Capture the cell that displays the provided text and extract its (x, y) central coordinate. 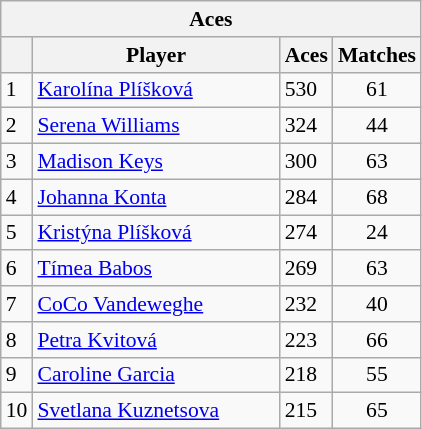
274 (306, 233)
3 (17, 162)
Serena Williams (156, 126)
65 (377, 411)
8 (17, 340)
Matches (377, 55)
215 (306, 411)
530 (306, 90)
9 (17, 375)
Caroline Garcia (156, 375)
4 (17, 197)
Karolína Plíšková (156, 90)
232 (306, 304)
55 (377, 375)
10 (17, 411)
66 (377, 340)
Johanna Konta (156, 197)
Player (156, 55)
5 (17, 233)
7 (17, 304)
CoCo Vandeweghe (156, 304)
Tímea Babos (156, 269)
2 (17, 126)
Petra Kvitová (156, 340)
24 (377, 233)
44 (377, 126)
218 (306, 375)
223 (306, 340)
Madison Keys (156, 162)
324 (306, 126)
Kristýna Plíšková (156, 233)
40 (377, 304)
6 (17, 269)
300 (306, 162)
284 (306, 197)
61 (377, 90)
1 (17, 90)
68 (377, 197)
Svetlana Kuznetsova (156, 411)
269 (306, 269)
